From the cell containing the given text, extract its center point as [X, Y] coordinate. 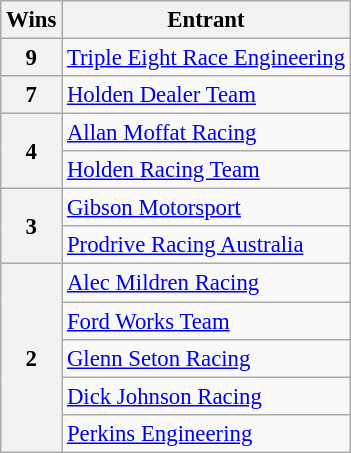
9 [32, 58]
Gibson Motorsport [206, 208]
Ford Works Team [206, 321]
Holden Dealer Team [206, 95]
7 [32, 95]
Alec Mildren Racing [206, 283]
Wins [32, 20]
4 [32, 152]
2 [32, 358]
Triple Eight Race Engineering [206, 58]
Perkins Engineering [206, 433]
Entrant [206, 20]
Prodrive Racing Australia [206, 245]
Holden Racing Team [206, 170]
3 [32, 226]
Glenn Seton Racing [206, 358]
Allan Moffat Racing [206, 133]
Dick Johnson Racing [206, 396]
